Identify which cell holds the provided text, then report its [x, y] central coordinate. 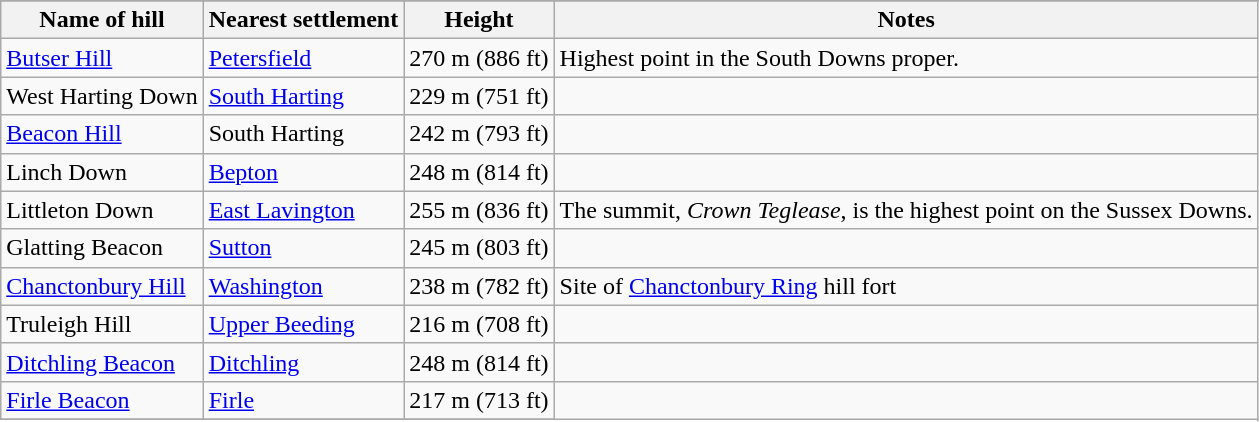
216 m (708 ft) [479, 324]
Firle Beacon [102, 400]
Notes [906, 20]
Littleton Down [102, 210]
245 m (803 ft) [479, 248]
West Harting Down [102, 96]
Petersfield [304, 58]
Chanctonbury Hill [102, 286]
East Lavington [304, 210]
Firle [304, 400]
Linch Down [102, 172]
The summit, Crown Teglease, is the highest point on the Sussex Downs. [906, 210]
Washington [304, 286]
Sutton [304, 248]
Ditchling [304, 362]
Ditchling Beacon [102, 362]
Name of hill [102, 20]
238 m (782 ft) [479, 286]
Site of Chanctonbury Ring hill fort [906, 286]
229 m (751 ft) [479, 96]
Upper Beeding [304, 324]
Butser Hill [102, 58]
Bepton [304, 172]
Highest point in the South Downs proper. [906, 58]
242 m (793 ft) [479, 134]
Truleigh Hill [102, 324]
Glatting Beacon [102, 248]
217 m (713 ft) [479, 400]
Nearest settlement [304, 20]
Height [479, 20]
255 m (836 ft) [479, 210]
Beacon Hill [102, 134]
270 m (886 ft) [479, 58]
